Detect which cell encompasses the target text, then output its (x, y) center coordinate. 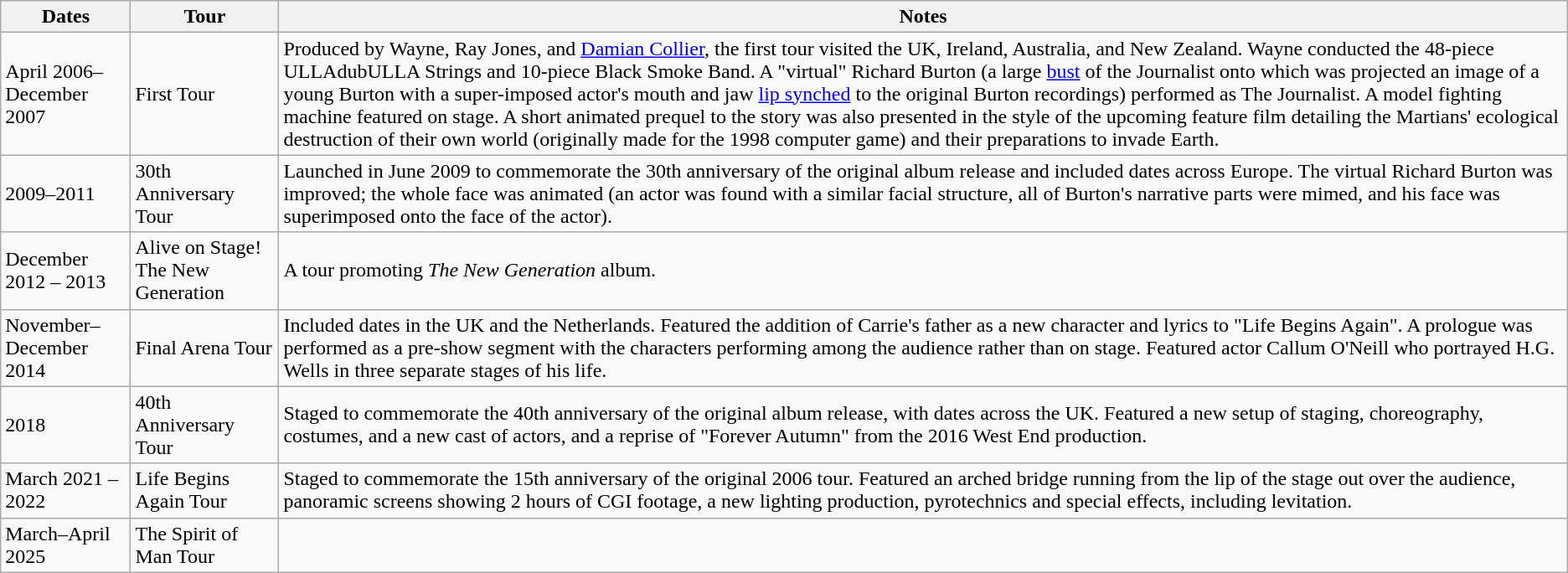
2009–2011 (65, 194)
Dates (65, 17)
Alive on Stage! The New Generation (204, 271)
30th Anniversary Tour (204, 194)
December 2012 – 2013 (65, 271)
March 2021 – 2022 (65, 491)
Tour (204, 17)
First Tour (204, 94)
April 2006–December 2007 (65, 94)
March–April 2025 (65, 545)
40th Anniversary Tour (204, 425)
Life Begins Again Tour (204, 491)
Final Arena Tour (204, 348)
The Spirit of Man Tour (204, 545)
2018 (65, 425)
A tour promoting The New Generation album. (923, 271)
Notes (923, 17)
November–December 2014 (65, 348)
